Identify which cell holds the provided text, then report its [X, Y] central coordinate. 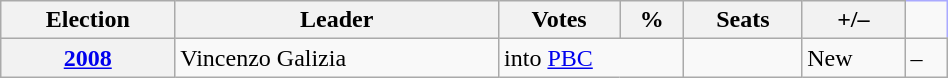
Vincenzo Galizia [337, 58]
New [854, 58]
Election [88, 20]
2008 [88, 58]
Leader [337, 20]
into PBC [592, 58]
Seats [743, 20]
% [652, 20]
+/– [854, 20]
– [926, 58]
Votes [560, 20]
